Provide the [X, Y] coordinate of the cell's center where the given text is located.  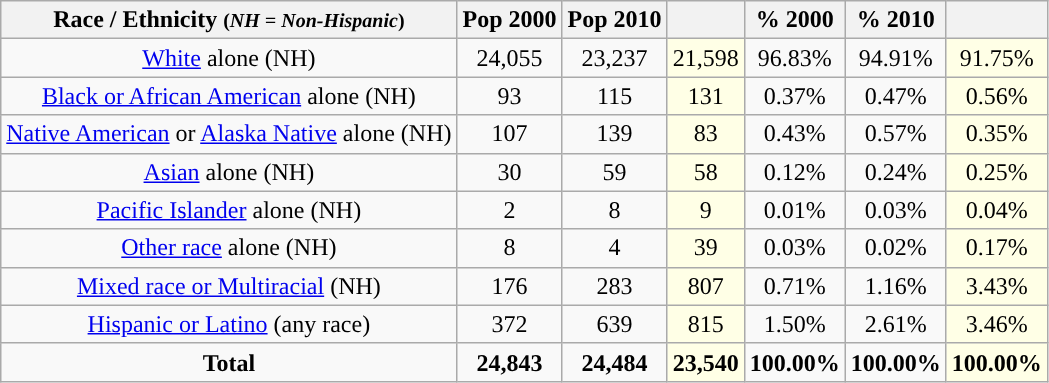
Pop 2000 [510, 20]
58 [706, 172]
1.50% [794, 324]
Pacific Islander alone (NH) [229, 210]
372 [510, 324]
Race / Ethnicity (NH = Non-Hispanic) [229, 20]
94.91% [896, 58]
24,055 [510, 58]
24,843 [510, 362]
107 [510, 134]
176 [510, 286]
0.37% [794, 96]
Black or African American alone (NH) [229, 96]
23,237 [614, 58]
83 [706, 134]
Asian alone (NH) [229, 172]
Hispanic or Latino (any race) [229, 324]
0.25% [996, 172]
0.47% [896, 96]
23,540 [706, 362]
3.46% [996, 324]
815 [706, 324]
% 2010 [896, 20]
807 [706, 286]
0.35% [996, 134]
0.24% [896, 172]
0.43% [794, 134]
2 [510, 210]
0.04% [996, 210]
3.43% [996, 286]
24,484 [614, 362]
0.12% [794, 172]
96.83% [794, 58]
Other race alone (NH) [229, 248]
131 [706, 96]
0.71% [794, 286]
Total [229, 362]
91.75% [996, 58]
93 [510, 96]
9 [706, 210]
39 [706, 248]
0.02% [896, 248]
639 [614, 324]
4 [614, 248]
Pop 2010 [614, 20]
2.61% [896, 324]
139 [614, 134]
% 2000 [794, 20]
115 [614, 96]
59 [614, 172]
0.17% [996, 248]
1.16% [896, 286]
30 [510, 172]
Native American or Alaska Native alone (NH) [229, 134]
283 [614, 286]
0.01% [794, 210]
0.56% [996, 96]
White alone (NH) [229, 58]
21,598 [706, 58]
Mixed race or Multiracial (NH) [229, 286]
0.57% [896, 134]
